Search for the cell housing the specified text and yield its (x, y) center coordinate. 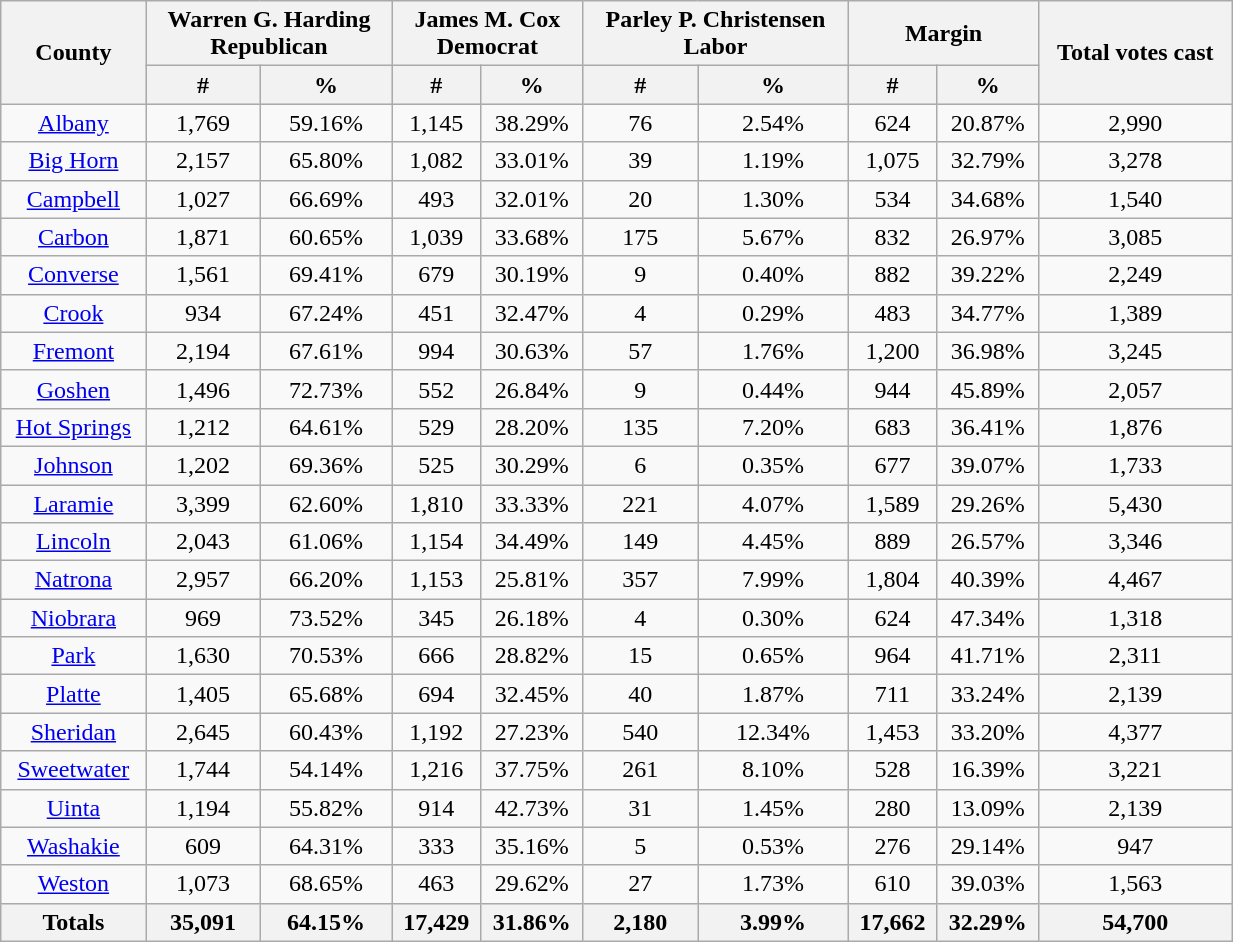
Weston (74, 884)
Laramie (74, 503)
Park (74, 656)
Totals (74, 922)
1.76% (773, 351)
964 (892, 656)
32.47% (531, 313)
1,496 (203, 389)
4,467 (1136, 580)
1,154 (436, 542)
1,453 (892, 732)
55.82% (326, 808)
32.01% (531, 199)
69.41% (326, 275)
1.87% (773, 694)
39 (640, 161)
38.29% (531, 123)
62.60% (326, 503)
1,075 (892, 161)
463 (436, 884)
1,405 (203, 694)
2,249 (1136, 275)
76 (640, 123)
1,561 (203, 275)
889 (892, 542)
65.80% (326, 161)
493 (436, 199)
36.41% (988, 427)
26.18% (531, 618)
26.97% (988, 237)
0.29% (773, 313)
529 (436, 427)
1,733 (1136, 465)
1,194 (203, 808)
Lincoln (74, 542)
67.61% (326, 351)
149 (640, 542)
32.79% (988, 161)
57 (640, 351)
525 (436, 465)
39.22% (988, 275)
5 (640, 846)
0.40% (773, 275)
8.10% (773, 770)
276 (892, 846)
Hot Springs (74, 427)
15 (640, 656)
4.45% (773, 542)
Converse (74, 275)
3,221 (1136, 770)
Crook (74, 313)
1,027 (203, 199)
40.39% (988, 580)
32.45% (531, 694)
969 (203, 618)
36.98% (988, 351)
29.26% (988, 503)
73.52% (326, 618)
1,073 (203, 884)
451 (436, 313)
1,563 (1136, 884)
Platte (74, 694)
66.20% (326, 580)
1,200 (892, 351)
5.67% (773, 237)
40 (640, 694)
4,377 (1136, 732)
261 (640, 770)
Albany (74, 123)
3,245 (1136, 351)
26.57% (988, 542)
0.44% (773, 389)
County (74, 52)
39.07% (988, 465)
35,091 (203, 922)
882 (892, 275)
Natrona (74, 580)
Uinta (74, 808)
33.01% (531, 161)
64.61% (326, 427)
34.77% (988, 313)
Warren G. HardingRepublican (269, 34)
1,153 (436, 580)
Margin (944, 34)
694 (436, 694)
345 (436, 618)
483 (892, 313)
2,043 (203, 542)
69.36% (326, 465)
0.30% (773, 618)
1.73% (773, 884)
28.20% (531, 427)
27.23% (531, 732)
357 (640, 580)
2,194 (203, 351)
3.99% (773, 922)
3,278 (1136, 161)
1,769 (203, 123)
16.39% (988, 770)
Carbon (74, 237)
60.43% (326, 732)
280 (892, 808)
59.16% (326, 123)
65.68% (326, 694)
1,212 (203, 427)
34.68% (988, 199)
Washakie (74, 846)
32.29% (988, 922)
64.31% (326, 846)
Sheridan (74, 732)
39.03% (988, 884)
175 (640, 237)
30.63% (531, 351)
45.89% (988, 389)
1,192 (436, 732)
534 (892, 199)
41.71% (988, 656)
34.49% (531, 542)
1,589 (892, 503)
67.24% (326, 313)
66.69% (326, 199)
333 (436, 846)
1,630 (203, 656)
2,057 (1136, 389)
12.34% (773, 732)
33.24% (988, 694)
20.87% (988, 123)
Campbell (74, 199)
27 (640, 884)
33.33% (531, 503)
28.82% (531, 656)
6 (640, 465)
3,346 (1136, 542)
64.15% (326, 922)
1,804 (892, 580)
13.09% (988, 808)
7.20% (773, 427)
994 (436, 351)
934 (203, 313)
61.06% (326, 542)
666 (436, 656)
1,202 (203, 465)
540 (640, 732)
914 (436, 808)
2,990 (1136, 123)
47.34% (988, 618)
1,318 (1136, 618)
0.53% (773, 846)
Sweetwater (74, 770)
2,180 (640, 922)
31.86% (531, 922)
832 (892, 237)
677 (892, 465)
37.75% (531, 770)
30.29% (531, 465)
Parley P. ChristensenLabor (716, 34)
2,311 (1136, 656)
609 (203, 846)
1,540 (1136, 199)
1,082 (436, 161)
30.19% (531, 275)
29.14% (988, 846)
Niobrara (74, 618)
683 (892, 427)
1,145 (436, 123)
70.53% (326, 656)
33.68% (531, 237)
42.73% (531, 808)
0.65% (773, 656)
135 (640, 427)
James M. CoxDemocrat (488, 34)
1,389 (1136, 313)
528 (892, 770)
Fremont (74, 351)
33.20% (988, 732)
17,429 (436, 922)
35.16% (531, 846)
1,871 (203, 237)
60.65% (326, 237)
1,216 (436, 770)
552 (436, 389)
2,957 (203, 580)
1,039 (436, 237)
Big Horn (74, 161)
2,157 (203, 161)
7.99% (773, 580)
17,662 (892, 922)
0.35% (773, 465)
1.45% (773, 808)
1,744 (203, 770)
2.54% (773, 123)
54.14% (326, 770)
5,430 (1136, 503)
1.30% (773, 199)
221 (640, 503)
711 (892, 694)
Johnson (74, 465)
3,399 (203, 503)
610 (892, 884)
679 (436, 275)
1,810 (436, 503)
29.62% (531, 884)
25.81% (531, 580)
1.19% (773, 161)
26.84% (531, 389)
3,085 (1136, 237)
Total votes cast (1136, 52)
Goshen (74, 389)
20 (640, 199)
4.07% (773, 503)
31 (640, 808)
2,645 (203, 732)
72.73% (326, 389)
947 (1136, 846)
944 (892, 389)
1,876 (1136, 427)
68.65% (326, 884)
54,700 (1136, 922)
